Provide the (X, Y) coordinate of the cell's center where the given text is located.  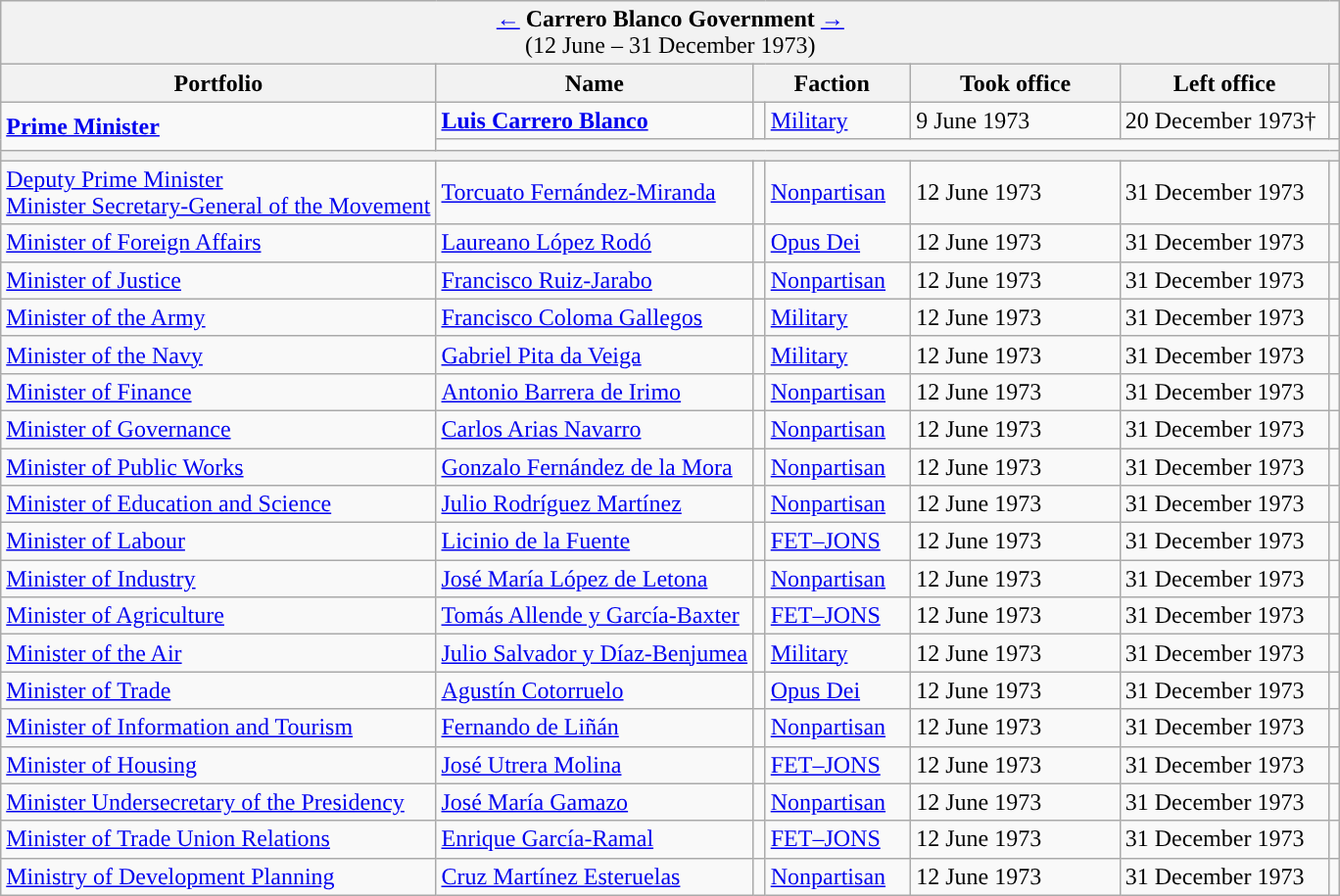
José María Gamazo (595, 802)
Name (595, 83)
Minister of the Navy (218, 354)
José Utrera Molina (595, 765)
Antonio Barrera de Irimo (595, 392)
Francisco Ruiz-Jarabo (595, 280)
Minister of the Army (218, 317)
Minister of Trade (218, 690)
Minister of Education and Science (218, 504)
Luis Carrero Blanco (595, 120)
Gonzalo Fernández de la Mora (595, 467)
Enrique García-Ramal (595, 839)
Left office (1224, 83)
Cruz Martínez Esteruelas (595, 876)
Minister of Agriculture (218, 616)
Minister of Information and Tourism (218, 728)
Fernando de Liñán (595, 728)
Tomás Allende y García-Baxter (595, 616)
Licinio de la Fuente (595, 542)
Torcuato Fernández-Miranda (595, 192)
Julio Salvador y Díaz-Benjumea (595, 653)
Ministry of Development Planning (218, 876)
Prime Minister (218, 125)
Francisco Coloma Gallegos (595, 317)
Minister of Justice (218, 280)
Portfolio (218, 83)
Minister of Labour (218, 542)
Minister of Finance (218, 392)
20 December 1973† (1224, 120)
Deputy Prime MinisterMinister Secretary-General of the Movement (218, 192)
Gabriel Pita da Veiga (595, 354)
Minister of Public Works (218, 467)
Minister of Trade Union Relations (218, 839)
Faction (833, 83)
Took office (1016, 83)
Minister of Industry (218, 579)
Minister of Governance (218, 429)
Agustín Cotorruelo (595, 690)
Minister of Housing (218, 765)
Minister of Foreign Affairs (218, 243)
Laureano López Rodó (595, 243)
Carlos Arias Navarro (595, 429)
Minister Undersecretary of the Presidency (218, 802)
Julio Rodríguez Martínez (595, 504)
← Carrero Blanco Government →(12 June – 31 December 1973) (670, 33)
Minister of the Air (218, 653)
9 June 1973 (1016, 120)
José María López de Letona (595, 579)
